Pinpoint the cell where the given text exists, returning its (x, y) midpoint coordinate. 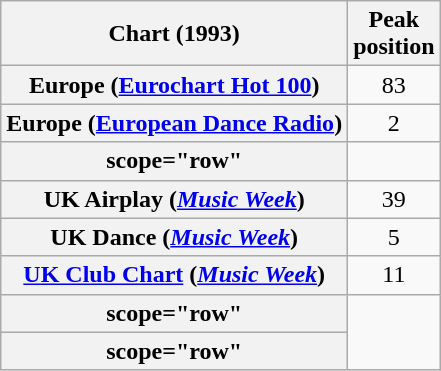
2 (394, 123)
5 (394, 237)
39 (394, 199)
Europe (European Dance Radio) (174, 123)
UK Airplay (Music Week) (174, 199)
UK Dance (Music Week) (174, 237)
83 (394, 85)
UK Club Chart (Music Week) (174, 275)
11 (394, 275)
Chart (1993) (174, 34)
Peakposition (394, 34)
Europe (Eurochart Hot 100) (174, 85)
